Extract the (X, Y) coordinate from the center of the cell holding the provided text.  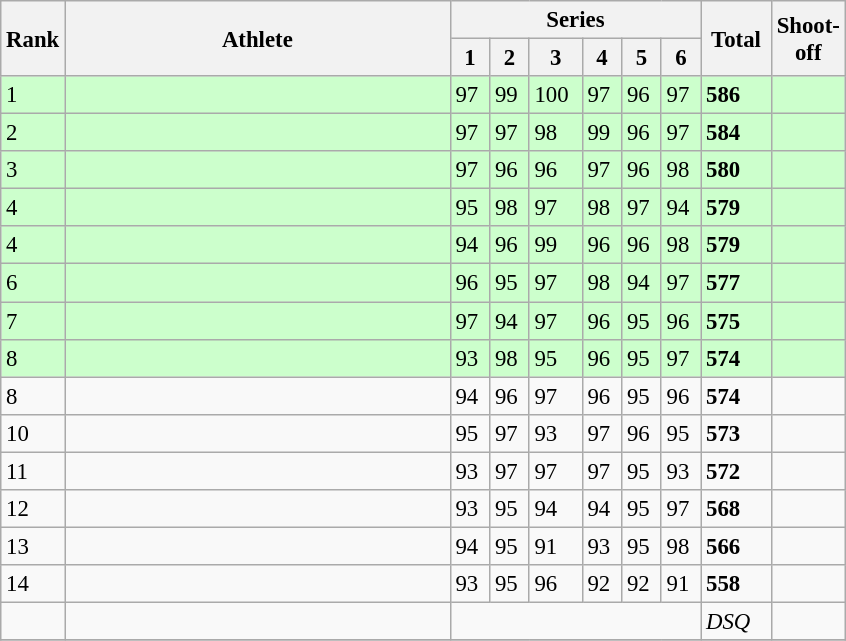
586 (736, 95)
Rank (33, 38)
Total (736, 38)
Series (576, 20)
566 (736, 546)
12 (33, 509)
572 (736, 471)
Athlete (258, 38)
580 (736, 170)
558 (736, 584)
13 (33, 546)
7 (33, 321)
DSQ (736, 621)
5 (642, 58)
Shoot-off (808, 38)
575 (736, 321)
584 (736, 133)
10 (33, 433)
577 (736, 283)
14 (33, 584)
11 (33, 471)
568 (736, 509)
573 (736, 433)
100 (556, 95)
